Search for the cell housing the specified text and yield its [x, y] center coordinate. 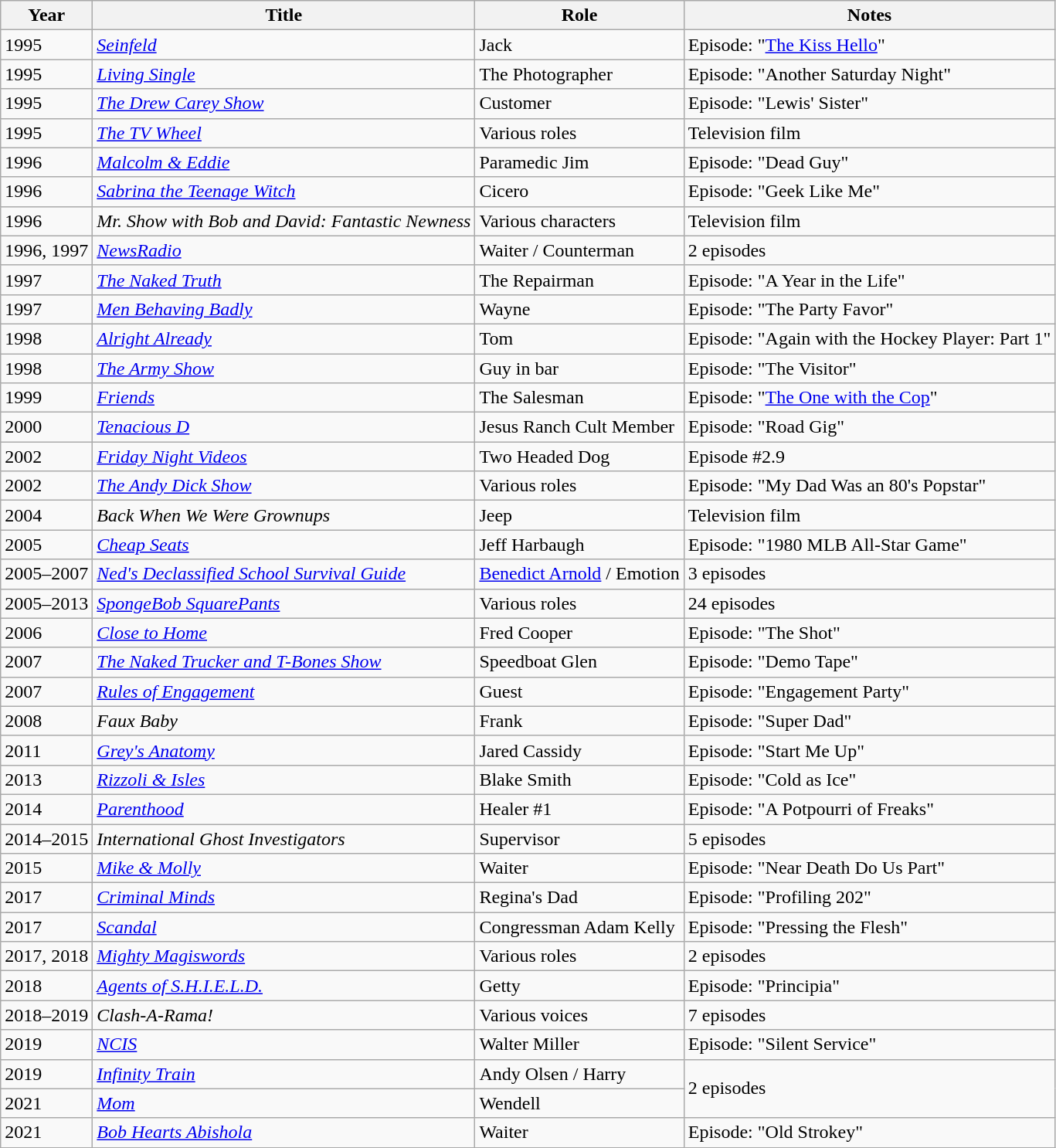
Congressman Adam Kelly [579, 927]
Back When We Were Grownups [284, 515]
Healer #1 [579, 809]
Living Single [284, 74]
5 episodes [870, 838]
The Naked Trucker and T-Bones Show [284, 662]
Episode: "A Year in the Life" [870, 280]
Episode: "Pressing the Flesh" [870, 927]
International Ghost Investigators [284, 838]
Episode: "The Shot" [870, 633]
2006 [46, 633]
Year [46, 15]
2005 [46, 545]
Mr. Show with Bob and David: Fantastic Newness [284, 221]
The Photographer [579, 74]
Mom [284, 1103]
2004 [46, 515]
Episode: "Start Me Up" [870, 750]
Two Headed Dog [579, 457]
Episode: "Near Death Do Us Part" [870, 868]
Guy in bar [579, 369]
Regina's Dad [579, 898]
Getty [579, 986]
1996, 1997 [46, 250]
Episode: "The Kiss Hello" [870, 45]
Various characters [579, 221]
Grey's Anatomy [284, 750]
2000 [46, 427]
Andy Olsen / Harry [579, 1074]
Title [284, 15]
Episode: "Cold as Ice" [870, 779]
NCIS [284, 1044]
Agents of S.H.I.E.L.D. [284, 986]
2013 [46, 779]
Speedboat Glen [579, 662]
Jesus Ranch Cult Member [579, 427]
Cheap Seats [284, 545]
The Salesman [579, 398]
2011 [46, 750]
Jeep [579, 515]
Benedict Arnold / Emotion [579, 574]
Episode: "Principia" [870, 986]
Episode: "Silent Service" [870, 1044]
Jack [579, 45]
Close to Home [284, 633]
2018–2019 [46, 1015]
24 episodes [870, 603]
2005–2007 [46, 574]
Blake Smith [579, 779]
Episode: "Engagement Party" [870, 691]
Clash-A-Rama! [284, 1015]
Faux Baby [284, 721]
1999 [46, 398]
Episode: "1980 MLB All-Star Game" [870, 545]
Tom [579, 338]
Fred Cooper [579, 633]
Episode: "Another Saturday Night" [870, 74]
Rules of Engagement [284, 691]
Bob Hearts Abishola [284, 1133]
Ned's Declassified School Survival Guide [284, 574]
Alright Already [284, 338]
Wayne [579, 309]
Wendell [579, 1103]
Episode: "Profiling 202" [870, 898]
Episode: "Dead Guy" [870, 162]
Supervisor [579, 838]
Episode: "Geek Like Me" [870, 192]
7 episodes [870, 1015]
Paramedic Jim [579, 162]
2014–2015 [46, 838]
Cicero [579, 192]
Friends [284, 398]
Tenacious D [284, 427]
Episode: "Again with the Hockey Player: Part 1" [870, 338]
Guest [579, 691]
The Andy Dick Show [284, 486]
Jared Cassidy [579, 750]
2015 [46, 868]
Infinity Train [284, 1074]
2018 [46, 986]
Various voices [579, 1015]
2005–2013 [46, 603]
Customer [579, 104]
Episode: "My Dad Was an 80's Popstar" [870, 486]
Episode: "Demo Tape" [870, 662]
Waiter / Counterman [579, 250]
Men Behaving Badly [284, 309]
Scandal [284, 927]
Mike & Molly [284, 868]
Frank [579, 721]
2008 [46, 721]
The Naked Truth [284, 280]
Episode: "Lewis' Sister" [870, 104]
Mighty Magiswords [284, 956]
Role [579, 15]
2017, 2018 [46, 956]
Parenthood [284, 809]
Rizzoli & Isles [284, 779]
The Drew Carey Show [284, 104]
The TV Wheel [284, 133]
Walter Miller [579, 1044]
NewsRadio [284, 250]
Criminal Minds [284, 898]
Malcolm & Eddie [284, 162]
3 episodes [870, 574]
Episode: "Old Strokey" [870, 1133]
Sabrina the Teenage Witch [284, 192]
Episode: "Road Gig" [870, 427]
Friday Night Videos [284, 457]
Seinfeld [284, 45]
Episode: "A Potpourri of Freaks" [870, 809]
2014 [46, 809]
The Repairman [579, 280]
Jeff Harbaugh [579, 545]
Episode: "Super Dad" [870, 721]
SpongeBob SquarePants [284, 603]
Episode: "The One with the Cop" [870, 398]
Episode: "The Visitor" [870, 369]
Notes [870, 15]
Episode: "The Party Favor" [870, 309]
Episode #2.9 [870, 457]
The Army Show [284, 369]
